Scan for the cell matching the given text and deliver its (x, y) coordinate at center. 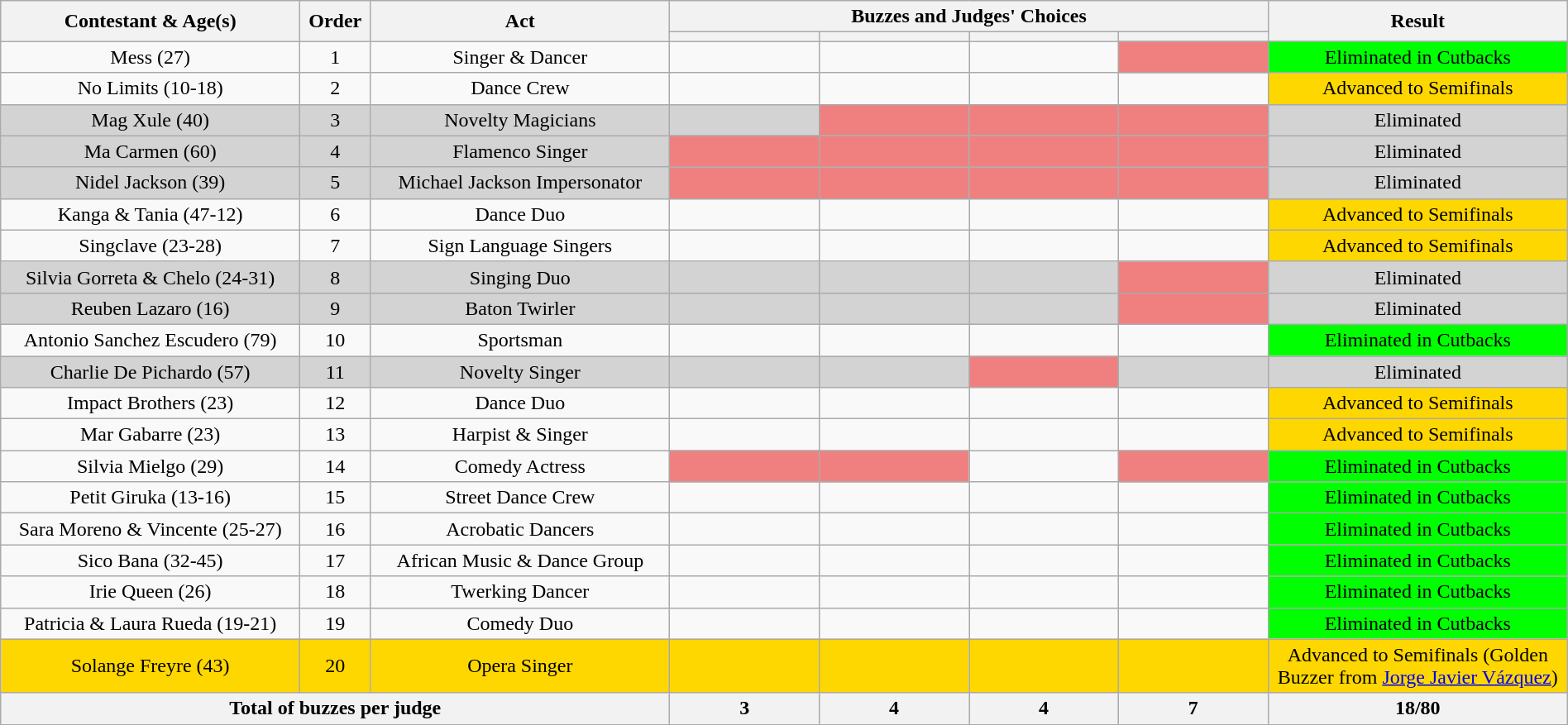
Nidel Jackson (39) (151, 183)
Result (1417, 21)
Advanced to Semifinals (Golden Buzzer from Jorge Javier Vázquez) (1417, 666)
Singing Duo (520, 277)
9 (336, 308)
Total of buzzes per judge (336, 708)
Irie Queen (26) (151, 592)
18/80 (1417, 708)
Singer & Dancer (520, 57)
11 (336, 371)
Antonio Sanchez Escudero (79) (151, 340)
Sportsman (520, 340)
Novelty Magicians (520, 120)
Act (520, 21)
Street Dance Crew (520, 498)
2 (336, 88)
Sara Moreno & Vincente (25-27) (151, 529)
18 (336, 592)
Mag Xule (40) (151, 120)
Reuben Lazaro (16) (151, 308)
Twerking Dancer (520, 592)
8 (336, 277)
1 (336, 57)
20 (336, 666)
Petit Giruka (13-16) (151, 498)
Order (336, 21)
No Limits (10-18) (151, 88)
Novelty Singer (520, 371)
5 (336, 183)
Contestant & Age(s) (151, 21)
African Music & Dance Group (520, 560)
Impact Brothers (23) (151, 403)
12 (336, 403)
Comedy Duo (520, 623)
14 (336, 466)
Opera Singer (520, 666)
Kanga & Tania (47-12) (151, 214)
Sign Language Singers (520, 246)
Flamenco Singer (520, 151)
Patricia & Laura Rueda (19-21) (151, 623)
17 (336, 560)
Comedy Actress (520, 466)
6 (336, 214)
Singclave (23-28) (151, 246)
Dance Crew (520, 88)
Baton Twirler (520, 308)
Michael Jackson Impersonator (520, 183)
13 (336, 435)
Acrobatic Dancers (520, 529)
Solange Freyre (43) (151, 666)
Charlie De Pichardo (57) (151, 371)
16 (336, 529)
Mar Gabarre (23) (151, 435)
Harpist & Singer (520, 435)
Buzzes and Judges' Choices (969, 17)
10 (336, 340)
Sico Bana (32-45) (151, 560)
Mess (27) (151, 57)
Silvia Gorreta & Chelo (24-31) (151, 277)
19 (336, 623)
Ma Carmen (60) (151, 151)
Silvia Mielgo (29) (151, 466)
15 (336, 498)
